Detect which cell encompasses the target text, then output its [X, Y] center coordinate. 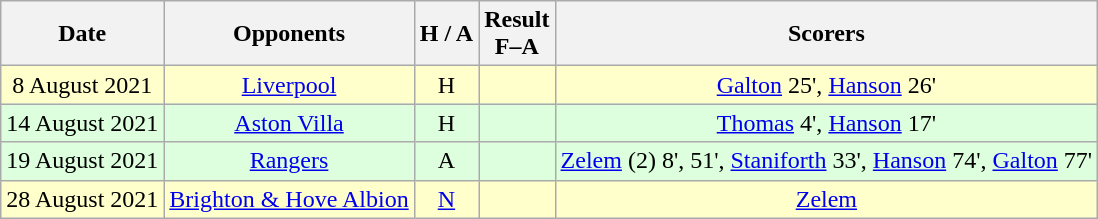
Scorers [826, 34]
Opponents [289, 34]
H / A [446, 34]
14 August 2021 [82, 123]
Date [82, 34]
A [446, 161]
19 August 2021 [82, 161]
Brighton & Hove Albion [289, 199]
Thomas 4', Hanson 17' [826, 123]
Aston Villa [289, 123]
Zelem [826, 199]
ResultF–A [517, 34]
Zelem (2) 8', 51', Staniforth 33', Hanson 74', Galton 77' [826, 161]
N [446, 199]
Galton 25', Hanson 26' [826, 85]
Liverpool [289, 85]
28 August 2021 [82, 199]
8 August 2021 [82, 85]
Rangers [289, 161]
